Capture the cell that displays the provided text and extract its [X, Y] central coordinate. 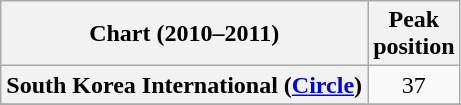
37 [414, 85]
Peakposition [414, 34]
South Korea International (Circle) [184, 85]
Chart (2010–2011) [184, 34]
